Return (X, Y) of the center of cell containing provided text 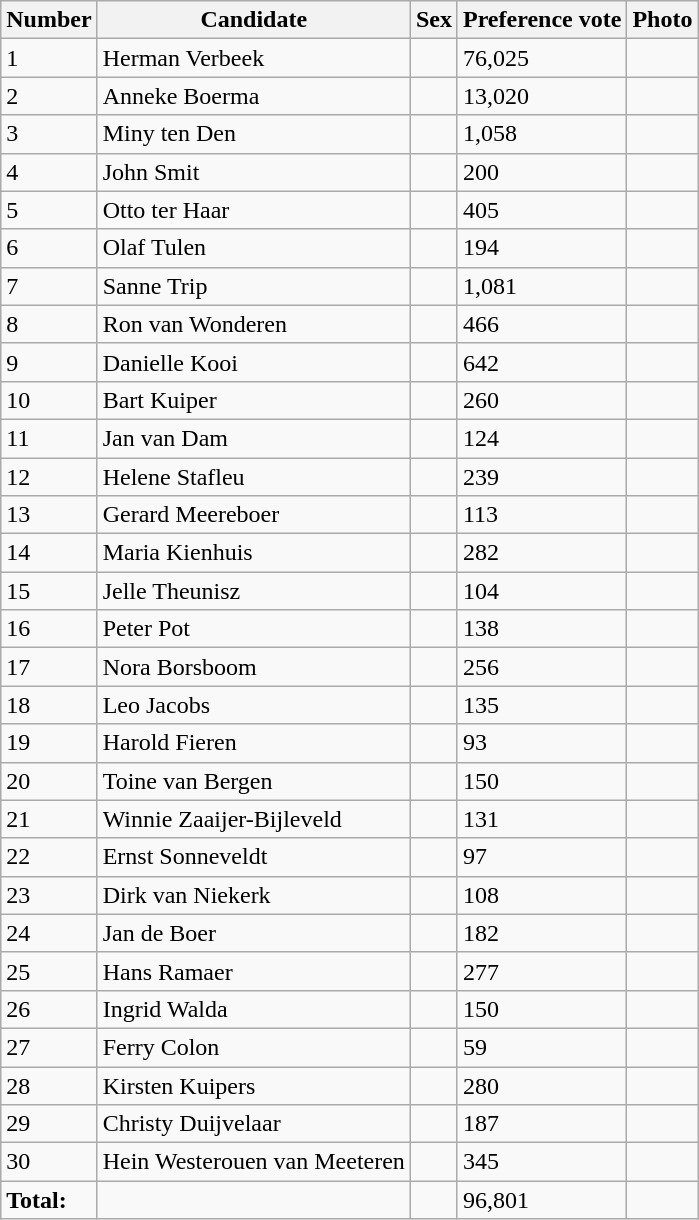
405 (542, 210)
97 (542, 857)
21 (49, 819)
Preference vote (542, 20)
27 (49, 1047)
12 (49, 477)
138 (542, 629)
277 (542, 971)
2 (49, 96)
8 (49, 324)
182 (542, 933)
96,801 (542, 1200)
Danielle Kooi (254, 362)
25 (49, 971)
Ferry Colon (254, 1047)
Helene Stafleu (254, 477)
7 (49, 286)
Jelle Theunisz (254, 591)
Jan van Dam (254, 438)
113 (542, 515)
Otto ter Haar (254, 210)
4 (49, 172)
93 (542, 743)
3 (49, 134)
30 (49, 1162)
1 (49, 58)
22 (49, 857)
Bart Kuiper (254, 400)
28 (49, 1085)
1,058 (542, 134)
200 (542, 172)
20 (49, 781)
256 (542, 667)
Leo Jacobs (254, 705)
13,020 (542, 96)
Ingrid Walda (254, 1009)
24 (49, 933)
Herman Verbeek (254, 58)
Total: (49, 1200)
Ernst Sonneveldt (254, 857)
Maria Kienhuis (254, 553)
194 (542, 248)
14 (49, 553)
Toine van Bergen (254, 781)
Dirk van Niekerk (254, 895)
Hein Westerouen van Meeteren (254, 1162)
Hans Ramaer (254, 971)
13 (49, 515)
Kirsten Kuipers (254, 1085)
131 (542, 819)
Anneke Boerma (254, 96)
16 (49, 629)
Peter Pot (254, 629)
29 (49, 1124)
Olaf Tulen (254, 248)
239 (542, 477)
Harold Fieren (254, 743)
642 (542, 362)
Ron van Wonderen (254, 324)
10 (49, 400)
Gerard Meereboer (254, 515)
Photo (662, 20)
Winnie Zaaijer-Bijleveld (254, 819)
135 (542, 705)
15 (49, 591)
9 (49, 362)
76,025 (542, 58)
282 (542, 553)
Candidate (254, 20)
Jan de Boer (254, 933)
Christy Duijvelaar (254, 1124)
26 (49, 1009)
104 (542, 591)
Sex (434, 20)
11 (49, 438)
260 (542, 400)
Sanne Trip (254, 286)
Miny ten Den (254, 134)
1,081 (542, 286)
John Smit (254, 172)
124 (542, 438)
345 (542, 1162)
59 (542, 1047)
280 (542, 1085)
187 (542, 1124)
23 (49, 895)
6 (49, 248)
Nora Borsboom (254, 667)
19 (49, 743)
466 (542, 324)
18 (49, 705)
17 (49, 667)
Number (49, 20)
108 (542, 895)
5 (49, 210)
